Scan for the cell matching the given text and deliver its [x, y] coordinate at center. 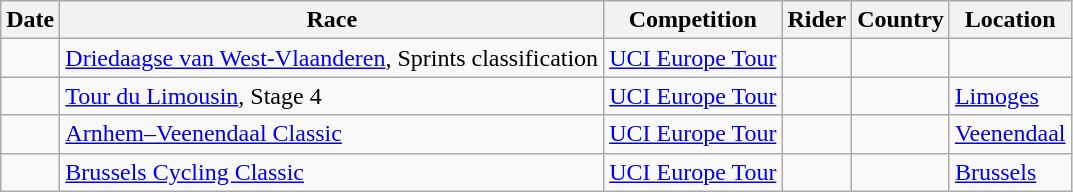
Race [332, 20]
Location [1010, 20]
Country [901, 20]
Rider [817, 20]
Tour du Limousin, Stage 4 [332, 96]
Arnhem–Veenendaal Classic [332, 134]
Brussels Cycling Classic [332, 172]
Limoges [1010, 96]
Brussels [1010, 172]
Veenendaal [1010, 134]
Date [30, 20]
Driedaagse van West-Vlaanderen, Sprints classification [332, 58]
Competition [693, 20]
